Scan for the cell matching the given text and deliver its (x, y) coordinate at center. 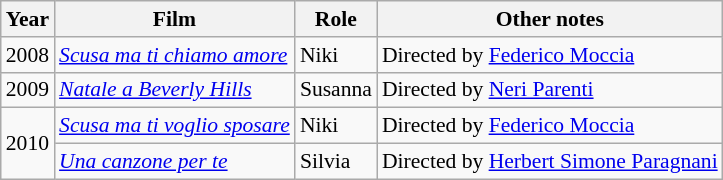
Scusa ma ti voglio sposare (174, 126)
Directed by Herbert Simone Paragnani (550, 162)
Role (336, 19)
Film (174, 19)
Susanna (336, 90)
Year (28, 19)
Other notes (550, 19)
Directed by Neri Parenti (550, 90)
Scusa ma ti chiamo amore (174, 55)
2009 (28, 90)
2010 (28, 144)
2008 (28, 55)
Natale a Beverly Hills (174, 90)
Silvia (336, 162)
Una canzone per te (174, 162)
